Return the (x, y) coordinate for the center point of the cell that contains the specified text.  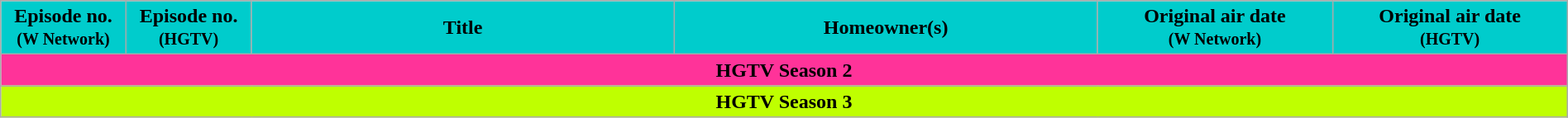
Episode no.(W Network) (64, 28)
HGTV Season 3 (784, 101)
HGTV Season 2 (784, 70)
Original air date(HGTV) (1450, 28)
Original air date(W Network) (1215, 28)
Episode no.(HGTV) (189, 28)
Homeowner(s) (886, 28)
Title (463, 28)
